Find where the given text appears and provide that cell's center as [x, y] coordinate. 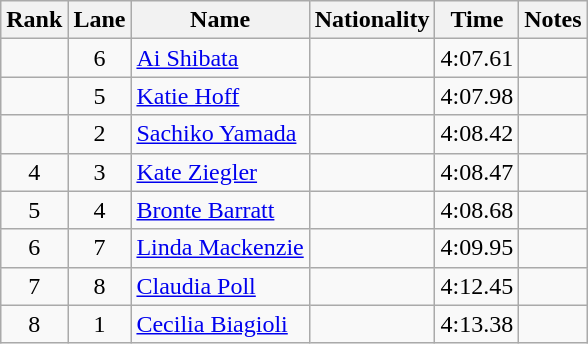
Name [220, 20]
4:07.98 [477, 96]
4:12.45 [477, 286]
Claudia Poll [220, 286]
Kate Ziegler [220, 172]
Nationality [372, 20]
4:08.68 [477, 210]
2 [100, 134]
4:07.61 [477, 58]
Lane [100, 20]
Rank [34, 20]
4:08.42 [477, 134]
Notes [553, 20]
1 [100, 324]
Time [477, 20]
Bronte Barratt [220, 210]
3 [100, 172]
Linda Mackenzie [220, 248]
Ai Shibata [220, 58]
Katie Hoff [220, 96]
Cecilia Biagioli [220, 324]
4:08.47 [477, 172]
Sachiko Yamada [220, 134]
4:09.95 [477, 248]
4:13.38 [477, 324]
